Identify which cell holds the provided text, then report its (x, y) central coordinate. 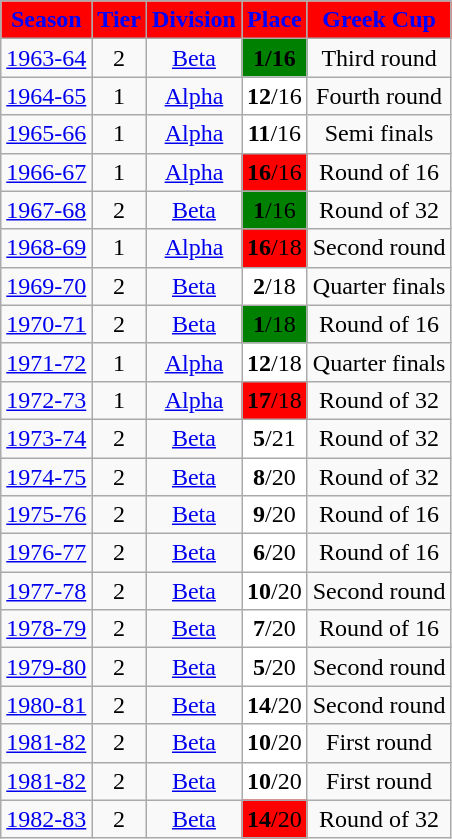
Semi finals (379, 134)
1966-67 (46, 172)
12/18 (275, 362)
17/18 (275, 400)
1971-72 (46, 362)
Place (275, 20)
1968-69 (46, 248)
Third round (379, 58)
2/18 (275, 286)
1980-81 (46, 705)
Fourth round (379, 96)
5/20 (275, 667)
Season (46, 20)
Greek Cup (379, 20)
16/18 (275, 248)
6/20 (275, 553)
9/20 (275, 515)
1982-83 (46, 819)
Division (194, 20)
5/21 (275, 438)
1978-79 (46, 629)
7/20 (275, 629)
16/16 (275, 172)
1977-78 (46, 591)
1/18 (275, 324)
1967-68 (46, 210)
1963-64 (46, 58)
1974-75 (46, 477)
1972-73 (46, 400)
Tier (120, 20)
1976-77 (46, 553)
1975-76 (46, 515)
8/20 (275, 477)
1973-74 (46, 438)
1969-70 (46, 286)
12/16 (275, 96)
1970-71 (46, 324)
1965-66 (46, 134)
1979-80 (46, 667)
11/16 (275, 134)
1964-65 (46, 96)
